Provide the (x, y) coordinate of the cell's center where the given text is located.  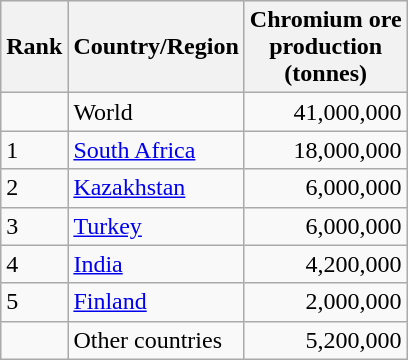
Kazakhstan (156, 188)
5 (34, 302)
Other countries (156, 340)
41,000,000 (326, 112)
India (156, 264)
Rank (34, 47)
South Africa (156, 150)
Country/Region (156, 47)
3 (34, 226)
4 (34, 264)
2 (34, 188)
4,200,000 (326, 264)
5,200,000 (326, 340)
1 (34, 150)
World (156, 112)
Chromium oreproduction(tonnes) (326, 47)
Turkey (156, 226)
18,000,000 (326, 150)
2,000,000 (326, 302)
Finland (156, 302)
